From the cell containing the given text, extract its center point as (x, y) coordinate. 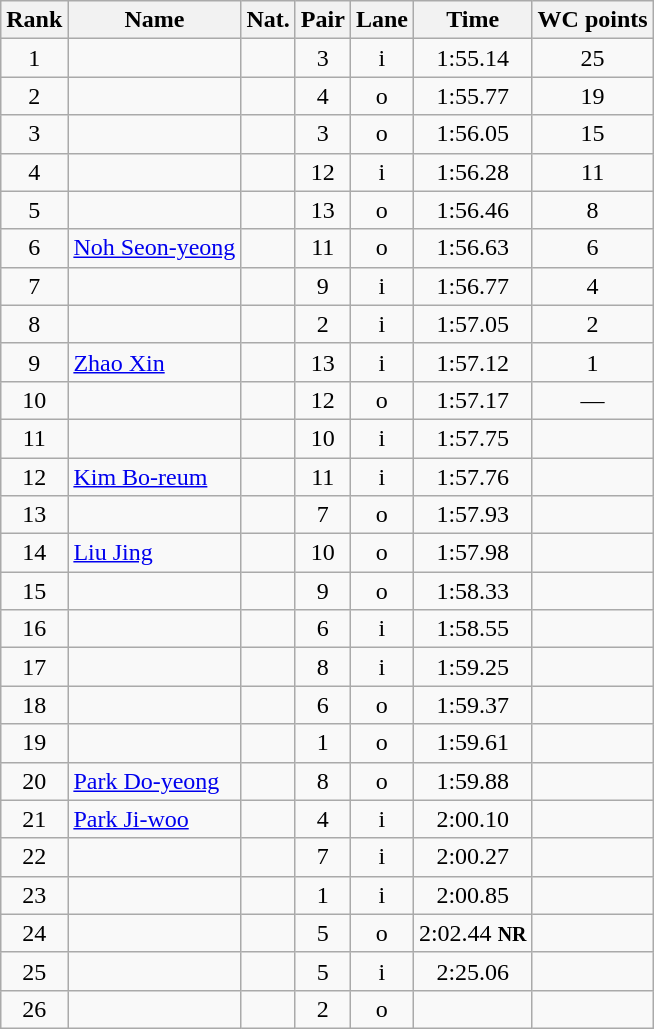
Kim Bo-reum (154, 477)
24 (34, 933)
1:55.14 (472, 58)
Pair (322, 20)
1:57.17 (472, 400)
WC points (592, 20)
1:56.77 (472, 286)
1:59.25 (472, 667)
— (592, 400)
1:57.75 (472, 438)
26 (34, 1009)
Name (154, 20)
2:02.44 NR (472, 933)
1:58.55 (472, 629)
Lane (382, 20)
14 (34, 553)
Noh Seon-yeong (154, 248)
1:57.98 (472, 553)
2:00.27 (472, 857)
2:00.10 (472, 819)
1:56.63 (472, 248)
1:59.37 (472, 705)
1:56.28 (472, 172)
Zhao Xin (154, 362)
23 (34, 895)
21 (34, 819)
2:25.06 (472, 971)
17 (34, 667)
Liu Jing (154, 553)
Park Do-yeong (154, 781)
1:57.12 (472, 362)
Nat. (268, 20)
1:55.77 (472, 96)
Rank (34, 20)
1:59.61 (472, 743)
22 (34, 857)
1:56.05 (472, 134)
16 (34, 629)
1:56.46 (472, 210)
1:57.76 (472, 477)
1:57.05 (472, 324)
1:58.33 (472, 591)
Time (472, 20)
18 (34, 705)
1:57.93 (472, 515)
Park Ji-woo (154, 819)
1:59.88 (472, 781)
20 (34, 781)
2:00.85 (472, 895)
